Determine the [x, y] coordinate at the center of the cell enclosing the given text.  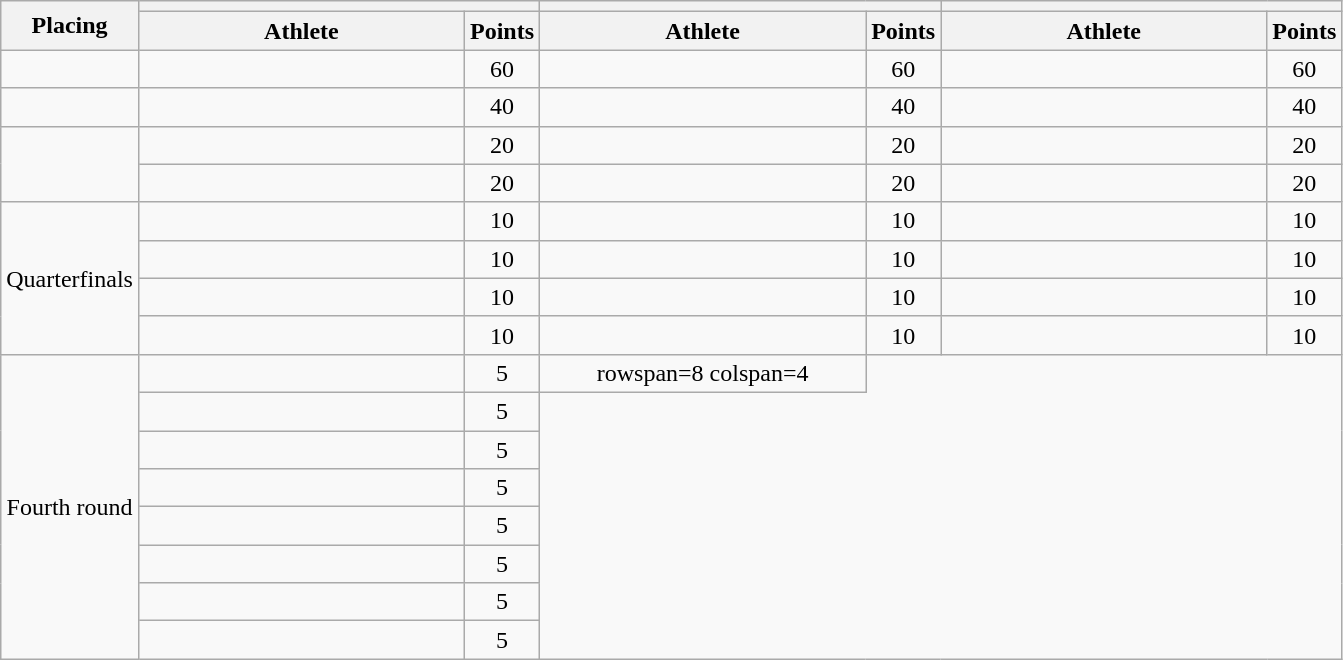
Fourth round [70, 506]
Quarterfinals [70, 278]
rowspan=8 colspan=4 [703, 373]
Placing [70, 26]
